Identify which cell holds the provided text, then report its [X, Y] central coordinate. 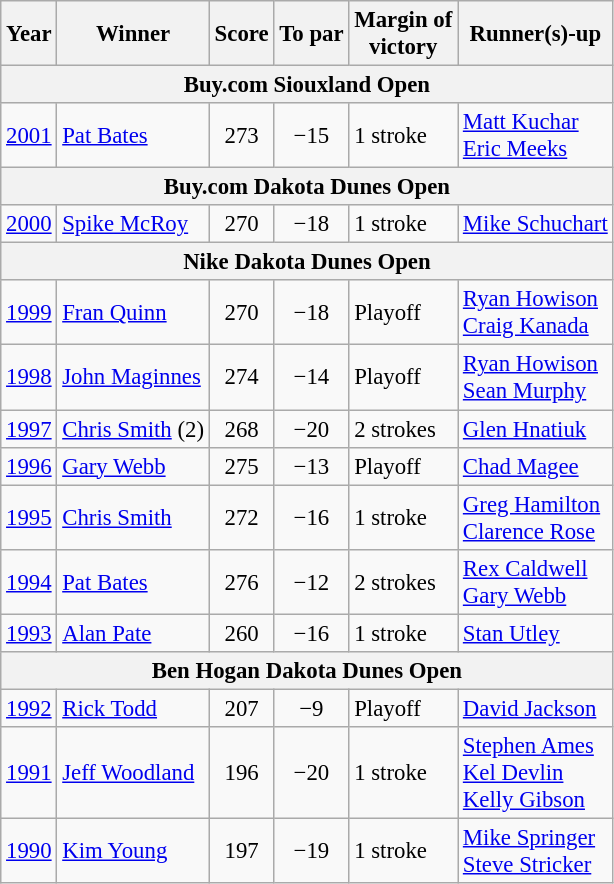
260 [242, 633]
Buy.com Dakota Dunes Open [307, 187]
−19 [312, 850]
John Maginnes [133, 378]
2000 [29, 224]
1993 [29, 633]
Greg Hamilton Clarence Rose [536, 518]
Jeff Woodland [133, 773]
Runner(s)-up [536, 34]
Stan Utley [536, 633]
Mike Schuchart [536, 224]
Year [29, 34]
Kim Young [133, 850]
Winner [133, 34]
Ryan Howison Craig Kanada [536, 312]
Rex Caldwell Gary Webb [536, 582]
275 [242, 466]
Matt Kuchar Eric Meeks [536, 136]
Ryan Howison Sean Murphy [536, 378]
196 [242, 773]
Glen Hnatiuk [536, 429]
Chris Smith [133, 518]
Stephen Ames Kel Devlin Kelly Gibson [536, 773]
To par [312, 34]
1996 [29, 466]
1991 [29, 773]
−12 [312, 582]
1990 [29, 850]
268 [242, 429]
Chris Smith (2) [133, 429]
Alan Pate [133, 633]
Rick Todd [133, 708]
2001 [29, 136]
1992 [29, 708]
−13 [312, 466]
1994 [29, 582]
Mike Springer Steve Stricker [536, 850]
1997 [29, 429]
272 [242, 518]
David Jackson [536, 708]
Fran Quinn [133, 312]
Buy.com Siouxland Open [307, 85]
1999 [29, 312]
Nike Dakota Dunes Open [307, 262]
Chad Magee [536, 466]
Gary Webb [133, 466]
207 [242, 708]
276 [242, 582]
273 [242, 136]
Score [242, 34]
1995 [29, 518]
−15 [312, 136]
Margin ofvictory [404, 34]
274 [242, 378]
−9 [312, 708]
1998 [29, 378]
Spike McRoy [133, 224]
197 [242, 850]
−14 [312, 378]
Ben Hogan Dakota Dunes Open [307, 671]
